Locate the cell with the specified text and output its [x, y] center coordinate. 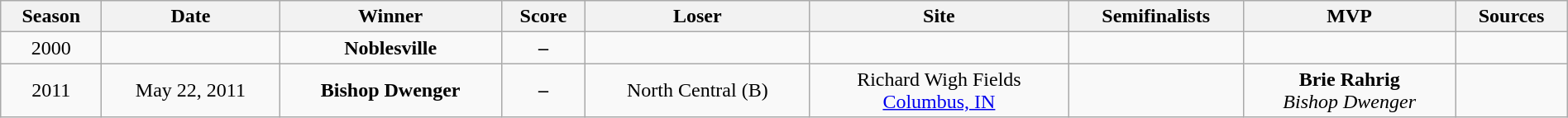
2011 [51, 91]
Sources [1512, 17]
Loser [698, 17]
Date [190, 17]
Winner [390, 17]
2000 [51, 48]
Semifinalists [1156, 17]
MVP [1349, 17]
North Central (B) [698, 91]
Richard Wigh FieldsColumbus, IN [939, 91]
May 22, 2011 [190, 91]
Brie RahrigBishop Dwenger [1349, 91]
Bishop Dwenger [390, 91]
Score [543, 17]
Noblesville [390, 48]
Season [51, 17]
Site [939, 17]
